Provide the (X, Y) coordinate of the cell's center where the given text is located.  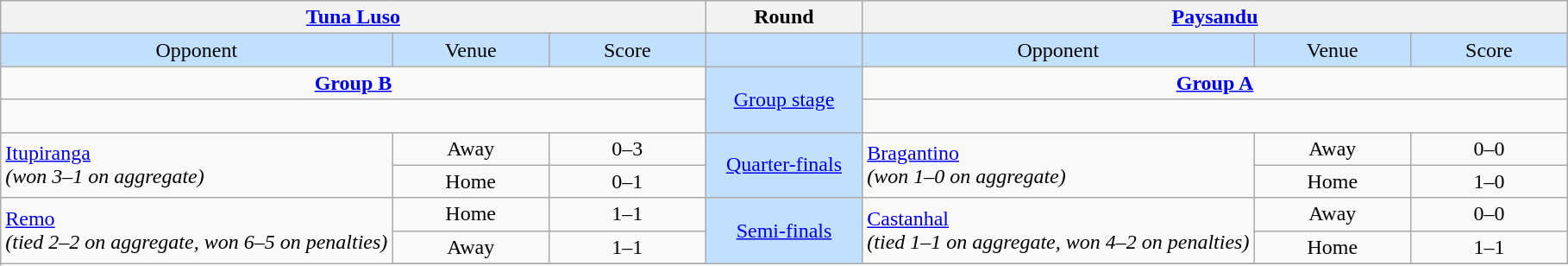
0–3 (628, 149)
Group stage (784, 99)
Castanhal(tied 1–1 on aggregate, won 4–2 on penalties) (1058, 231)
Itupiranga(won 3–1 on aggregate) (197, 165)
Quarter-finals (784, 165)
Group B (354, 83)
0–1 (628, 181)
1–0 (1490, 181)
Remo(tied 2–2 on aggregate, won 6–5 on penalties) (197, 231)
Group A (1214, 83)
Bragantino(won 1–0 on aggregate) (1058, 165)
Round (784, 17)
Tuna Luso (354, 17)
Semi-finals (784, 231)
Paysandu (1214, 17)
